Return the (X, Y) coordinate for the center point of the cell that contains the specified text.  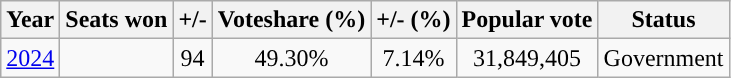
49.30% (291, 58)
Status (664, 20)
Government (664, 58)
94 (192, 58)
Seats won (116, 20)
Voteshare (%) (291, 20)
Popular vote (527, 20)
7.14% (414, 58)
+/- (%) (414, 20)
Year (30, 20)
2024 (30, 58)
+/- (192, 20)
31,849,405 (527, 58)
